Find where the given text appears and provide that cell's center as (X, Y) coordinate. 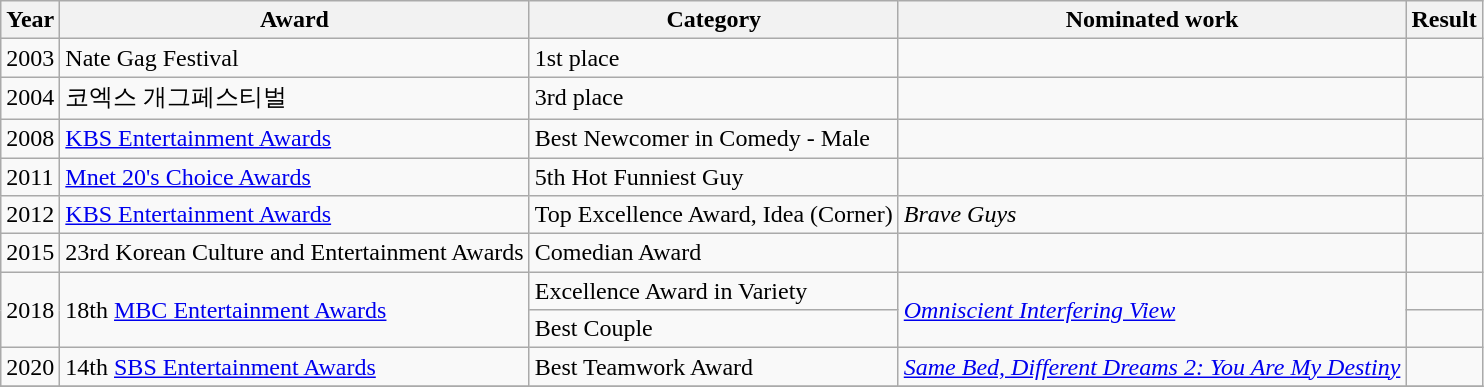
14th SBS Entertainment Awards (294, 367)
2003 (30, 58)
3rd place (714, 98)
Brave Guys (1152, 215)
Same Bed, Different Dreams 2: You Are My Destiny (1152, 367)
23rd Korean Culture and Entertainment Awards (294, 253)
Nate Gag Festival (294, 58)
2008 (30, 138)
Category (714, 20)
Result (1444, 20)
코엑스 개그페스티벌 (294, 98)
Nominated work (1152, 20)
Mnet 20's Choice Awards (294, 177)
2004 (30, 98)
2012 (30, 215)
Best Newcomer in Comedy - Male (714, 138)
Comedian Award (714, 253)
Excellence Award in Variety (714, 291)
18th MBC Entertainment Awards (294, 310)
2011 (30, 177)
Award (294, 20)
Year (30, 20)
1st place (714, 58)
Top Excellence Award, Idea (Corner) (714, 215)
Best Couple (714, 329)
Omniscient Interfering View (1152, 310)
2018 (30, 310)
2015 (30, 253)
2020 (30, 367)
5th Hot Funniest Guy (714, 177)
Best Teamwork Award (714, 367)
